Capture the cell that displays the provided text and extract its (x, y) central coordinate. 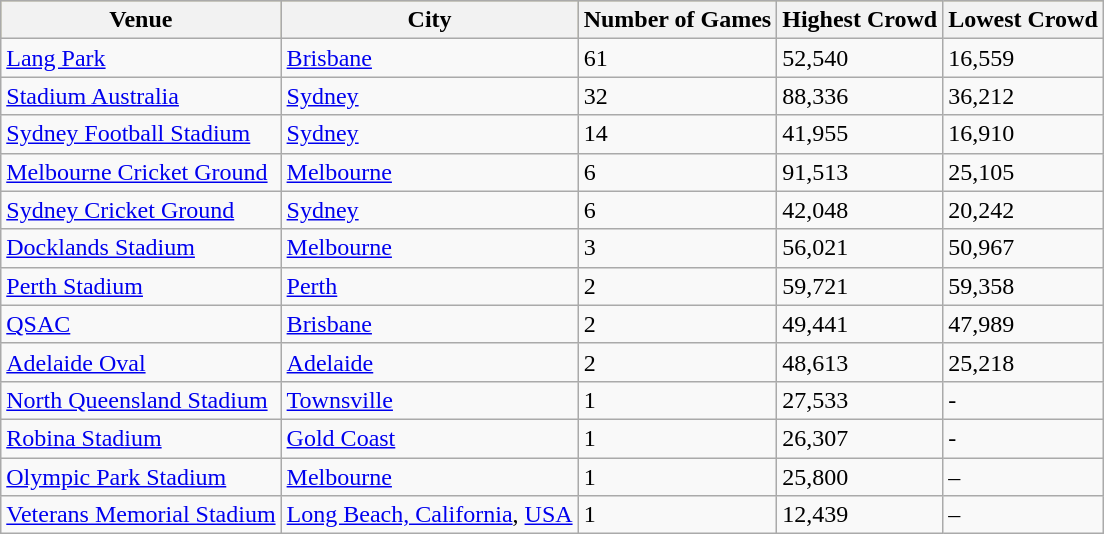
25,800 (860, 477)
North Queensland Stadium (141, 400)
Perth Stadium (141, 286)
Perth (430, 286)
32 (678, 96)
Docklands Stadium (141, 248)
Robina Stadium (141, 438)
49,441 (860, 324)
Olympic Park Stadium (141, 477)
Lowest Crowd (1024, 20)
Lang Park (141, 58)
25,105 (1024, 172)
Gold Coast (430, 438)
Sydney Cricket Ground (141, 210)
42,048 (860, 210)
91,513 (860, 172)
QSAC (141, 324)
Number of Games (678, 20)
Melbourne Cricket Ground (141, 172)
16,910 (1024, 134)
Sydney Football Stadium (141, 134)
59,721 (860, 286)
20,242 (1024, 210)
88,336 (860, 96)
48,613 (860, 362)
56,021 (860, 248)
Highest Crowd (860, 20)
27,533 (860, 400)
25,218 (1024, 362)
14 (678, 134)
16,559 (1024, 58)
Adelaide Oval (141, 362)
Long Beach, California, USA (430, 515)
Townsville (430, 400)
41,955 (860, 134)
59,358 (1024, 286)
36,212 (1024, 96)
47,989 (1024, 324)
52,540 (860, 58)
3 (678, 248)
61 (678, 58)
50,967 (1024, 248)
12,439 (860, 515)
City (430, 20)
Adelaide (430, 362)
Stadium Australia (141, 96)
26,307 (860, 438)
Veterans Memorial Stadium (141, 515)
Venue (141, 20)
